Detect which cell encompasses the target text, then output its [X, Y] center coordinate. 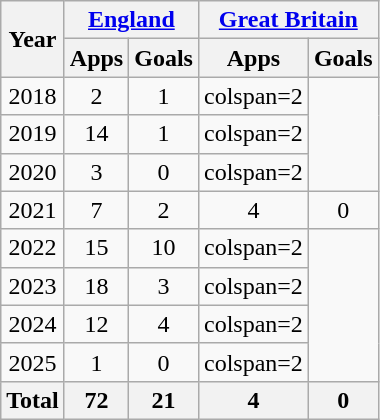
12 [96, 324]
15 [96, 248]
18 [96, 286]
2025 [33, 362]
Great Britain [288, 20]
England [131, 20]
Total [33, 400]
2024 [33, 324]
10 [164, 248]
7 [96, 210]
2021 [33, 210]
14 [96, 134]
Year [33, 39]
2018 [33, 96]
21 [164, 400]
2019 [33, 134]
2020 [33, 172]
72 [96, 400]
2022 [33, 248]
2023 [33, 286]
